Provide the [X, Y] coordinate of the cell's center where the given text is located.  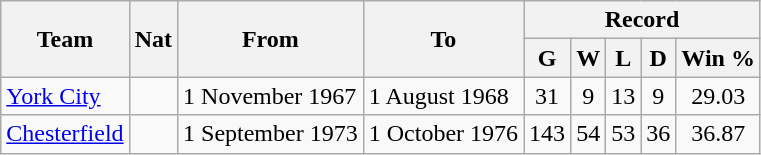
Chesterfield [65, 134]
D [658, 58]
53 [624, 134]
W [588, 58]
36 [658, 134]
York City [65, 96]
1 November 1967 [271, 96]
To [443, 39]
G [548, 58]
Win % [718, 58]
Nat [153, 39]
36.87 [718, 134]
31 [548, 96]
54 [588, 134]
1 September 1973 [271, 134]
13 [624, 96]
L [624, 58]
1 October 1976 [443, 134]
Team [65, 39]
143 [548, 134]
From [271, 39]
29.03 [718, 96]
Record [642, 20]
1 August 1968 [443, 96]
